Locate the cell with the specified text and output its (x, y) center coordinate. 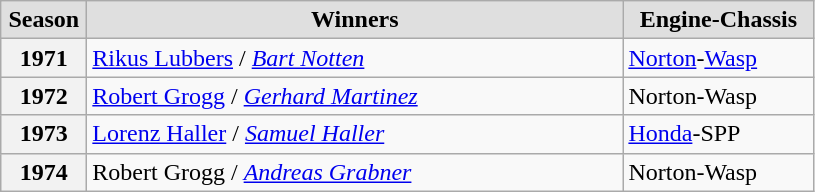
1972 (44, 96)
1973 (44, 134)
1971 (44, 58)
Lorenz Haller / Samuel Haller (355, 134)
Engine-Chassis (718, 20)
Honda-SPP (718, 134)
Winners (355, 20)
Robert Grogg / Gerhard Martinez (355, 96)
Robert Grogg / Andreas Grabner (355, 172)
Season (44, 20)
1974 (44, 172)
Rikus Lubbers / Bart Notten (355, 58)
